Locate the cell with the specified text and output its (x, y) center coordinate. 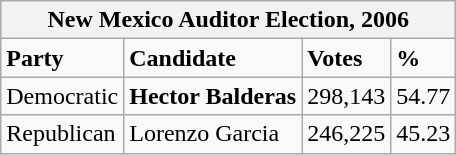
Party (62, 58)
Republican (62, 134)
Lorenzo Garcia (213, 134)
Hector Balderas (213, 96)
298,143 (346, 96)
Votes (346, 58)
% (424, 58)
New Mexico Auditor Election, 2006 (228, 20)
45.23 (424, 134)
246,225 (346, 134)
54.77 (424, 96)
Democratic (62, 96)
Candidate (213, 58)
